Return (x, y) of the center of cell containing provided text 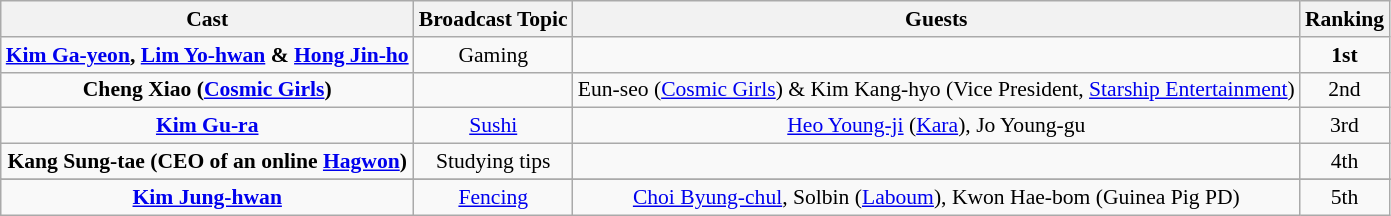
4th (1344, 162)
Kang Sung-tae (CEO of an online Hagwon) (208, 162)
Kim Ga-yeon, Lim Yo-hwan & Hong Jin-ho (208, 55)
Cast (208, 19)
Kim Jung-hwan (208, 197)
Fencing (494, 197)
Guests (936, 19)
Ranking (1344, 19)
Studying tips (494, 162)
Broadcast Topic (494, 19)
Cheng Xiao (Cosmic Girls) (208, 90)
3rd (1344, 126)
Eun-seo (Cosmic Girls) & Kim Kang-hyo (Vice President, Starship Entertainment) (936, 90)
Heo Young-ji (Kara), Jo Young-gu (936, 126)
Sushi (494, 126)
Choi Byung-chul, Solbin (Laboum), Kwon Hae-bom (Guinea Pig PD) (936, 197)
Kim Gu-ra (208, 126)
5th (1344, 197)
2nd (1344, 90)
1st (1344, 55)
Gaming (494, 55)
